Identify which cell holds the provided text, then report its (X, Y) central coordinate. 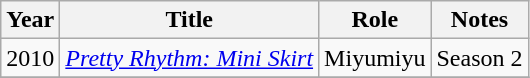
Notes (480, 20)
Miyumiyu (375, 58)
Year (30, 20)
Title (190, 20)
Pretty Rhythm: Mini Skirt (190, 58)
Season 2 (480, 58)
Role (375, 20)
2010 (30, 58)
